Return [X, Y] of the center of cell containing provided text 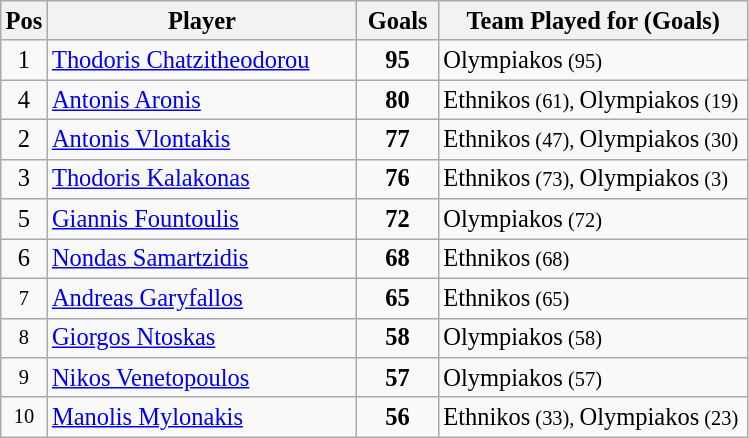
3 [24, 179]
Goals [398, 20]
Olympiakos (58) [593, 338]
6 [24, 258]
77 [398, 139]
Ethnikos (33), Olympiakos (23) [593, 417]
4 [24, 100]
Olympiakos (57) [593, 377]
Ethnikos (68) [593, 258]
1 [24, 60]
Ethnikos (73), Olympiakos (3) [593, 179]
76 [398, 179]
72 [398, 219]
95 [398, 60]
Nikos Venetopoulos [202, 377]
Antonis Aronis [202, 100]
Team Played for (Goals) [593, 20]
Giannis Fountoulis [202, 219]
7 [24, 298]
Antonis Vlontakis [202, 139]
56 [398, 417]
58 [398, 338]
5 [24, 219]
Nondas Samartzidis [202, 258]
Olympiakos (72) [593, 219]
10 [24, 417]
Thodoris Chatzitheodorou [202, 60]
Giorgos Ntoskas [202, 338]
Pos [24, 20]
Ethnikos (65) [593, 298]
Olympiakos (95) [593, 60]
68 [398, 258]
Andreas Garyfallos [202, 298]
Player [202, 20]
Thodoris Kalakonas [202, 179]
80 [398, 100]
Ethnikos (61), Olympiakos (19) [593, 100]
9 [24, 377]
Manolis Mylonakis [202, 417]
Ethnikos (47), Olympiakos (30) [593, 139]
65 [398, 298]
57 [398, 377]
2 [24, 139]
8 [24, 338]
